Identify which cell holds the provided text, then report its [x, y] central coordinate. 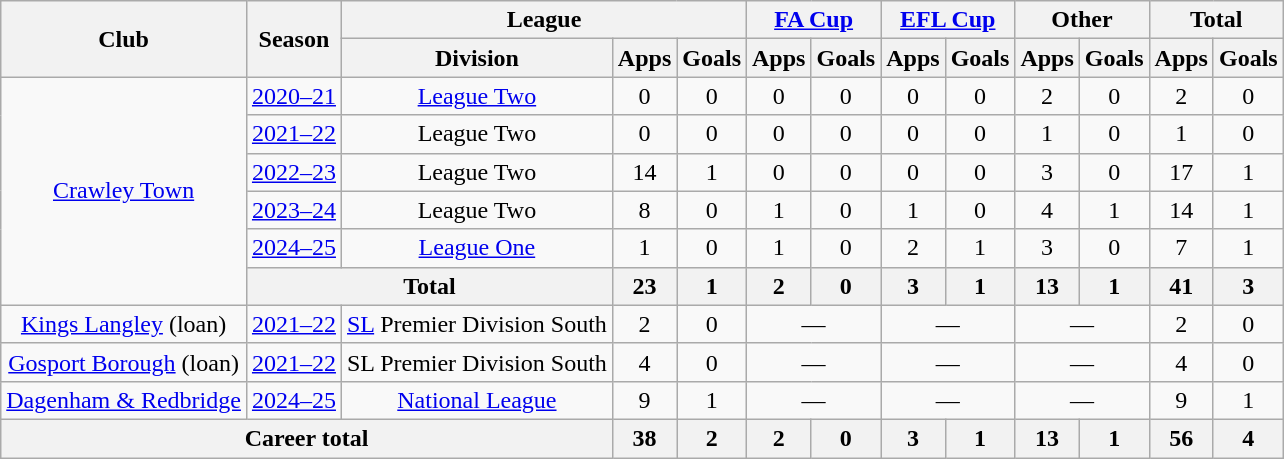
League [544, 20]
2023–24 [294, 210]
17 [1181, 172]
Division [476, 58]
2022–23 [294, 172]
7 [1181, 248]
FA Cup [814, 20]
National League [476, 400]
38 [644, 438]
EFL Cup [948, 20]
23 [644, 286]
Other [1082, 20]
Gosport Borough (loan) [124, 362]
41 [1181, 286]
Career total [307, 438]
Season [294, 39]
56 [1181, 438]
8 [644, 210]
Dagenham & Redbridge [124, 400]
Kings Langley (loan) [124, 324]
Crawley Town [124, 191]
League One [476, 248]
2020–21 [294, 96]
Club [124, 39]
